Pinpoint the cell where the given text exists, returning its (X, Y) midpoint coordinate. 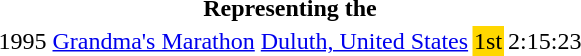
Duluth, United States (364, 41)
1st (488, 41)
Grandma's Marathon (154, 41)
